Provide the [X, Y] coordinate of the cell's center where the given text is located.  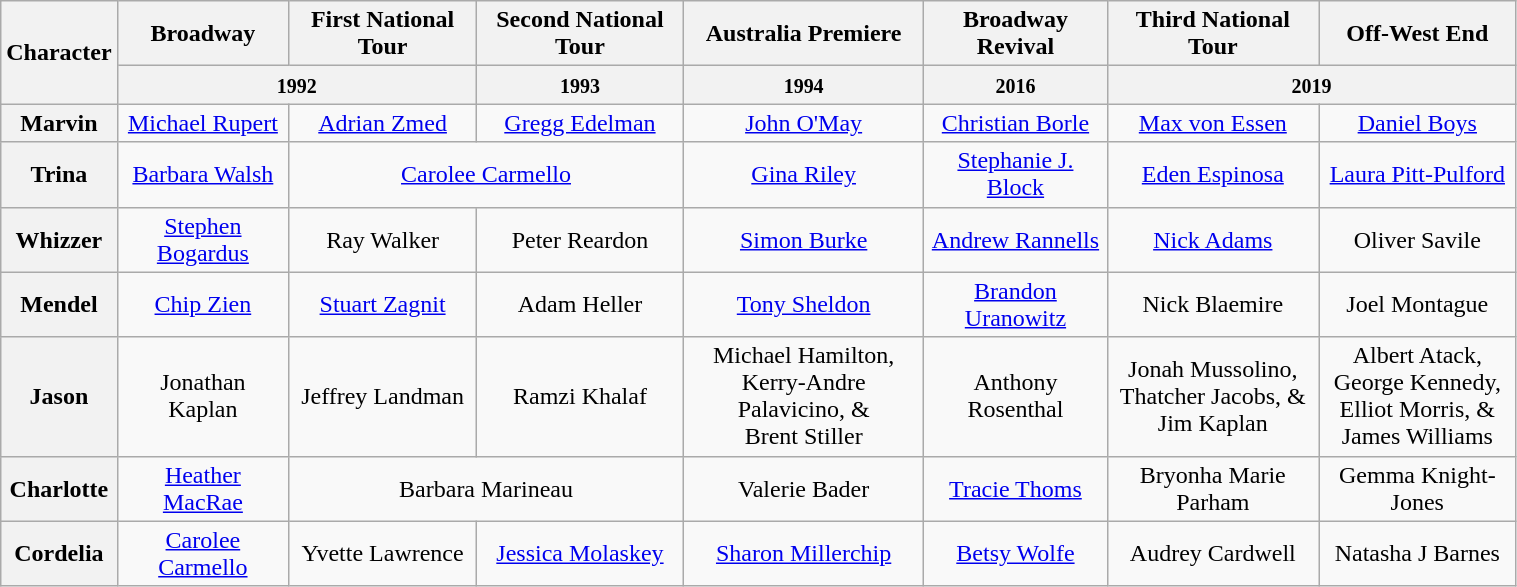
Simon Burke [803, 240]
Character [59, 52]
Christian Borle [1016, 123]
Eden Espinosa [1213, 174]
Cordelia [59, 554]
Albert Atack,George Kennedy,Elliot Morris, &James Williams [1418, 396]
Anthony Rosenthal [1016, 396]
Mendel [59, 304]
Tony Sheldon [803, 304]
Ramzi Khalaf [580, 396]
Joel Montague [1418, 304]
Gina Riley [803, 174]
Trina [59, 174]
Charlotte [59, 488]
Stephanie J. Block [1016, 174]
Barbara Walsh [203, 174]
Chip Zien [203, 304]
2016 [1016, 85]
Barbara Marineau [486, 488]
Broadway Revival [1016, 34]
John O'May [803, 123]
Stephen Bogardus [203, 240]
Valerie Bader [803, 488]
Bryonha Marie Parham [1213, 488]
Gemma Knight-Jones [1418, 488]
Adam Heller [580, 304]
Sharon Millerchip [803, 554]
Stuart Zagnit [383, 304]
Ray Walker [383, 240]
Daniel Boys [1418, 123]
Heather MacRae [203, 488]
Jonah Mussolino,Thatcher Jacobs, &Jim Kaplan [1213, 396]
Tracie Thoms [1016, 488]
Brandon Uranowitz [1016, 304]
Yvette Lawrence [383, 554]
Jonathan Kaplan [203, 396]
Third National Tour [1213, 34]
1994 [803, 85]
Peter Reardon [580, 240]
Adrian Zmed [383, 123]
Jason [59, 396]
Australia Premiere [803, 34]
2019 [1312, 85]
Andrew Rannells [1016, 240]
Off-West End [1418, 34]
Max von Essen [1213, 123]
1993 [580, 85]
Michael Hamilton,Kerry-Andre Palavicino, &Brent Stiller [803, 396]
Michael Rupert [203, 123]
Gregg Edelman [580, 123]
Natasha J Barnes [1418, 554]
Audrey Cardwell [1213, 554]
Betsy Wolfe [1016, 554]
Second National Tour [580, 34]
Nick Blaemire [1213, 304]
Whizzer [59, 240]
Nick Adams [1213, 240]
First National Tour [383, 34]
Laura Pitt-Pulford [1418, 174]
Broadway [203, 34]
1992 [296, 85]
Marvin [59, 123]
Jeffrey Landman [383, 396]
Jessica Molaskey [580, 554]
Oliver Savile [1418, 240]
